Identify which cell holds the provided text, then report its (X, Y) central coordinate. 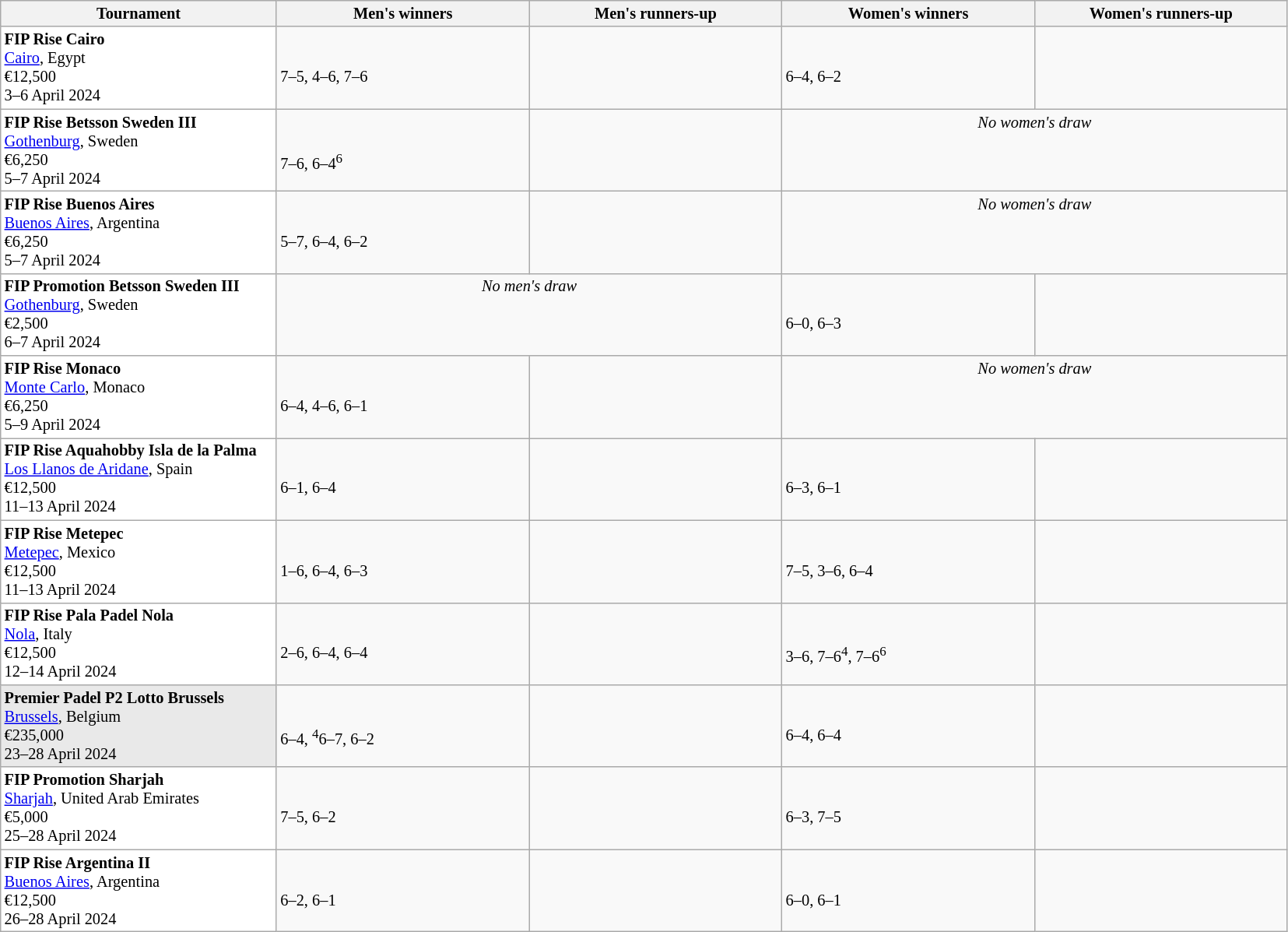
FIP Rise Aquahobby Isla de la PalmaLos Llanos de Aridane, Spain€12,50011–13 April 2024 (139, 479)
5–7, 6–4, 6–2 (403, 232)
FIP Rise Pala Padel NolaNola, Italy€12,50012–14 April 2024 (139, 644)
6–4, 6–2 (909, 68)
7–5, 3–6, 6–4 (909, 561)
6–3, 7–5 (909, 808)
Women's runners-up (1161, 13)
FIP Rise Buenos AiresBuenos Aires, Argentina€6,2505–7 April 2024 (139, 232)
6–4, 4–6, 6–1 (403, 397)
7–6, 6–46 (403, 150)
7–5, 6–2 (403, 808)
Men's runners-up (655, 13)
FIP Promotion SharjahSharjah, United Arab Emirates€5,00025–28 April 2024 (139, 808)
6–1, 6–4 (403, 479)
6–0, 6–1 (909, 891)
2–6, 6–4, 6–4 (403, 644)
FIP Rise MonacoMonte Carlo, Monaco€6,2505–9 April 2024 (139, 397)
FIP Rise Betsson Sweden IIIGothenburg, Sweden€6,2505–7 April 2024 (139, 150)
6–0, 6–3 (909, 315)
Men's winners (403, 13)
6–4, 6–4 (909, 726)
6–2, 6–1 (403, 891)
Women's winners (909, 13)
FIP Promotion Betsson Sweden IIIGothenburg, Sweden€2,5006–7 April 2024 (139, 315)
FIP Rise Argentina IIBuenos Aires, Argentina€12,50026–28 April 2024 (139, 891)
3–6, 7–64, 7–66 (909, 644)
6–3, 6–1 (909, 479)
1–6, 6–4, 6–3 (403, 561)
FIP Rise CairoCairo, Egypt€12,5003–6 April 2024 (139, 68)
Tournament (139, 13)
FIP Rise MetepecMetepec, Mexico€12,50011–13 April 2024 (139, 561)
Premier Padel P2 Lotto BrusselsBrussels, Belgium€235,00023–28 April 2024 (139, 726)
7–5, 4–6, 7–6 (403, 68)
No men's draw (529, 315)
6–4, 46–7, 6–2 (403, 726)
